Scan for the cell matching the given text and deliver its [x, y] coordinate at center. 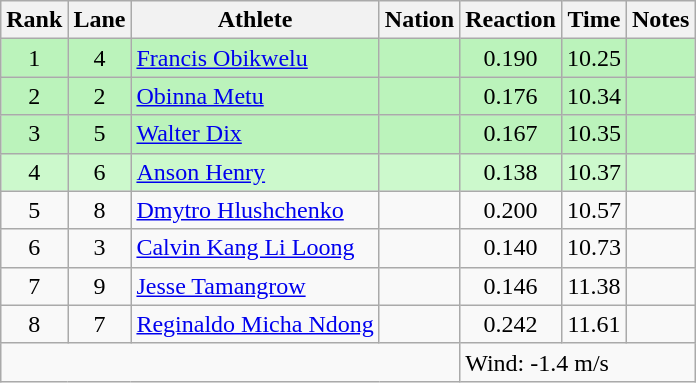
0.138 [511, 172]
Wind: -1.4 m/s [578, 362]
9 [100, 286]
10.35 [594, 134]
0.200 [511, 210]
Francis Obikwelu [255, 58]
0.190 [511, 58]
Lane [100, 20]
0.146 [511, 286]
Obinna Metu [255, 96]
Notes [660, 20]
Calvin Kang Li Loong [255, 248]
0.176 [511, 96]
0.167 [511, 134]
Jesse Tamangrow [255, 286]
Reginaldo Micha Ndong [255, 324]
10.37 [594, 172]
Nation [419, 20]
Anson Henry [255, 172]
Reaction [511, 20]
Dmytro Hlushchenko [255, 210]
0.140 [511, 248]
Athlete [255, 20]
10.34 [594, 96]
10.25 [594, 58]
Rank [34, 20]
11.61 [594, 324]
10.57 [594, 210]
11.38 [594, 286]
0.242 [511, 324]
1 [34, 58]
Walter Dix [255, 134]
Time [594, 20]
10.73 [594, 248]
